For the text-containing cell, return its midpoint in [X, Y] coordinate format. 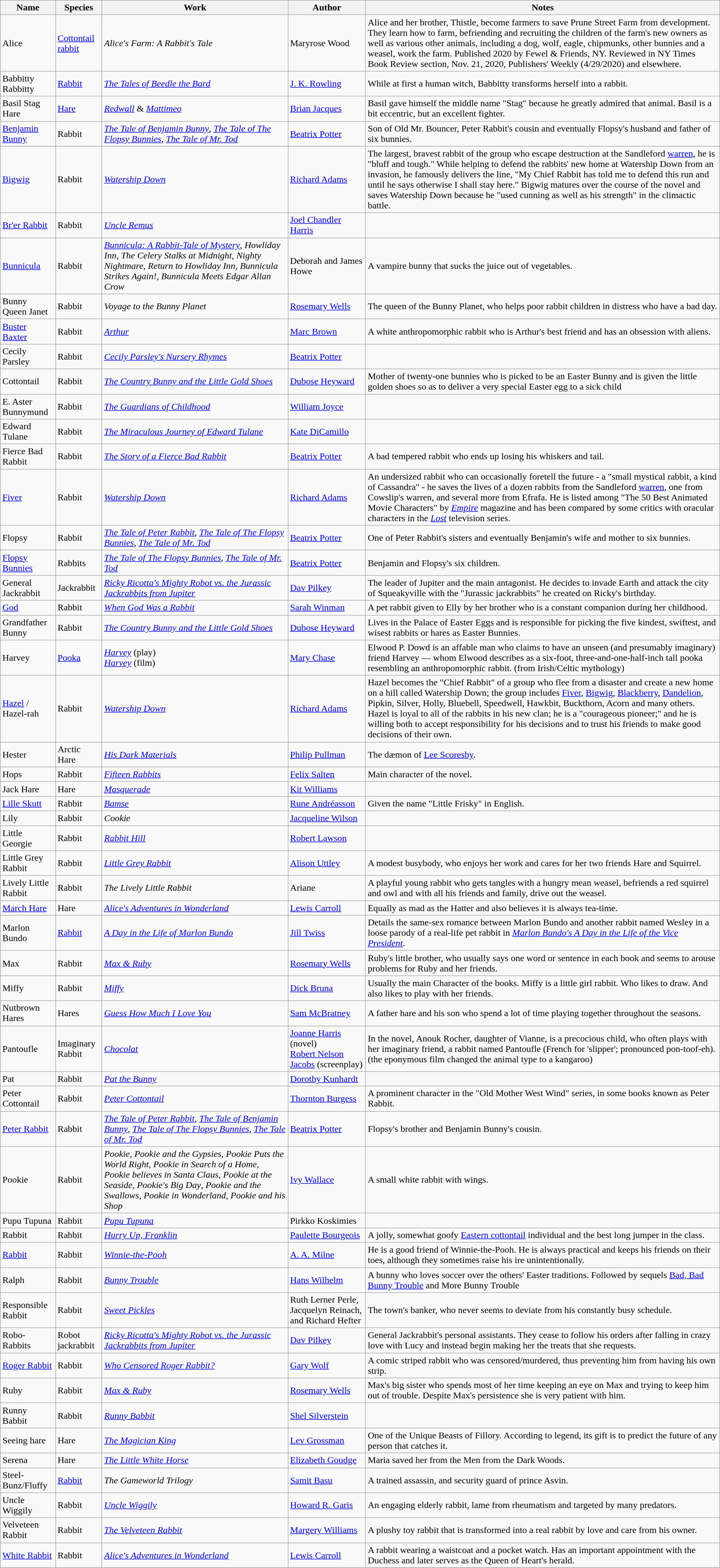
Paulette Bourgeois [327, 1235]
The Gameworld Trilogy [195, 1480]
When God Was a Rabbit [195, 608]
E. Aster Bunnymund [28, 406]
His Dark Materials [195, 755]
J. K. Rowling [327, 84]
Alice's Farm: A Rabbit's Tale [195, 43]
A prominent character in the "Old Mother West Wind" series, in some books known as Peter Rabbit. [543, 1098]
Maryrose Wood [327, 43]
Hares [78, 1013]
Howard R. Garis [327, 1505]
Philip Pullman [327, 755]
Uncle Remus [195, 225]
Flopsy Bunnies [28, 563]
Hans Wilhelm [327, 1280]
A bad tempered rabbit who ends up losing his whiskers and tail. [543, 457]
Son of Old Mr. Bouncer, Peter Rabbit's cousin and eventually Flopsy's husband and father of six bunnies. [543, 134]
Pooka [78, 658]
Hops [28, 774]
Arctic Hare [78, 755]
Arthur [195, 332]
Guess How Much I Love You [195, 1013]
Sarah Winman [327, 608]
Pat the Bunny [195, 1079]
The Magician King [195, 1441]
Bunny Trouble [195, 1280]
Hester [28, 755]
Lev Grossman [327, 1441]
Ruby [28, 1391]
The queen of the Bunny Planet, who helps poor rabbit children in distress who have a bad day. [543, 306]
A vampire bunny that sucks the juice out of vegetables. [543, 266]
Cecily Parsley's Nursery Rhymes [195, 356]
The Velveteen Rabbit [195, 1530]
Velveteen Rabbit [28, 1530]
Felix Salten [327, 774]
Cookie [195, 818]
Pirkko Koskimies [327, 1220]
Chocolat [195, 1048]
Pantoufle [28, 1048]
Samit Basu [327, 1480]
A Day in the Life of Marlon Bundo [195, 933]
Marlon Bundo [28, 933]
Masquerade [195, 789]
A father hare and his son who spend a lot of time playing together throughout the seasons. [543, 1013]
Pat [28, 1079]
Alison Uttley [327, 863]
Lively Little Rabbit [28, 888]
An engaging elderly rabbit, lame from rheumatism and targeted by many predators. [543, 1505]
One of the Unique Beasts of Fillory. According to legend, its gift is to predict the future of any person that catches it. [543, 1441]
The Tales of Beedle the Bard [195, 84]
Robo-Rabbits [28, 1341]
Ralph [28, 1280]
The Tale of Benjamin Bunny, The Tale of The Flopsy Bunnies, The Tale of Mr. Tod [195, 134]
A bunny who loves soccer over the others' Easter traditions. Followed by sequels Bad, Bad Bunny Trouble and More Bunny Trouble [543, 1280]
Jackrabbit [78, 588]
A pet rabbit given to Elly by her brother who is a constant companion during her childhood. [543, 608]
Lille Skutt [28, 803]
Ruth Lerner Perle, Jacquelyn Reinach, and Richard Hefter [327, 1310]
The Story of a Fierce Bad Rabbit [195, 457]
Hazel / Hazel-rah [28, 708]
Ivy Wallace [327, 1180]
Benjamin and Flopsy's six children. [543, 563]
Rune Andréasson [327, 803]
Thornton Burgess [327, 1098]
Basil Stag Hare [28, 108]
Margery Williams [327, 1530]
Voyage to the Bunny Planet [195, 306]
Fifteen Rabbits [195, 774]
Kit Williams [327, 789]
Bigwig [28, 179]
The Tale of Peter Rabbit, The Tale of Benjamin Bunny, The Tale of The Flopsy Bunnies, The Tale of Mr. Tod [195, 1129]
Seeing hare [28, 1441]
Bunnicula [28, 266]
The Tale of The Flopsy Bunnies, The Tale of Mr. Tod [195, 563]
Species [78, 8]
The Guardians of Childhood [195, 406]
Bunny Queen Janet [28, 306]
The town's banker, who never seems to deviate from his constantly busy schedule. [543, 1310]
Ruby's little brother, who usually says one word or sentence in each book and seems to arouse problems for Ruby and her friends. [543, 963]
Lily [28, 818]
Mary Chase [327, 658]
Harvey [28, 658]
Jacqueline Wilson [327, 818]
The Miraculous Journey of Edward Tulane [195, 432]
Cottontail [28, 382]
Lives in the Palace of Easter Eggs and is responsible for picking the five kindest, swiftest, and wisest rabbits or hares as Easter Bunnies. [543, 628]
The Little White Horse [195, 1460]
Pookie [28, 1180]
Br'er Rabbit [28, 225]
Bamse [195, 803]
William Joyce [327, 406]
Cecily Parsley [28, 356]
Brian Jacques [327, 108]
Given the name "Little Frisky" in English. [543, 803]
Harvey (play)Harvey (film) [195, 658]
Grandfather Bunny [28, 628]
Sweet Pickles [195, 1310]
The Lively Little Rabbit [195, 888]
Babbitty Rabbitty [28, 84]
Imaginary Rabbit [78, 1048]
Sam McBratney [327, 1013]
Edward Tulane [28, 432]
A comic striped rabbit who was censored/murdered, thus preventing him from having his own strip. [543, 1365]
Little Georgie [28, 838]
White Rabbit [28, 1555]
Steel-Bunz/Fluffy [28, 1480]
Gary Wolf [327, 1365]
Ariane [327, 888]
Robot jackrabbit [78, 1341]
The Tale of Peter Rabbit, The Tale of The Flopsy Bunnies, The Tale of Mr. Tod [195, 538]
A. A. Milne [327, 1255]
Kate DiCamillo [327, 432]
Who Censored Roger Rabbit? [195, 1365]
Basil gave himself the middle name "Stag" because he greatly admired that animal. Basil is a bit eccentric, but an excellent fighter. [543, 108]
Peter Rabbit [28, 1129]
Author [327, 8]
Joanne Harris (novel)Robert Nelson Jacobs (screenplay) [327, 1048]
Serena [28, 1460]
Dick Bruna [327, 988]
Nutbrown Hares [28, 1013]
Main character of the novel. [543, 774]
Max [28, 963]
Name [28, 8]
A small white rabbit with wings. [543, 1180]
Buster Baxter [28, 332]
Cottontail rabbit [78, 43]
Flopsy [28, 538]
A white anthropomorphic rabbit who is Arthur's best friend and has an obsession with aliens. [543, 332]
A jolly, somewhat goofy Eastern cottontail individual and the best long jumper in the class. [543, 1235]
General Jackrabbit [28, 588]
Usually the main Character of the books. Miffy is a little girl rabbit. Who likes to draw. And also likes to play with her friends. [543, 988]
Flopsy's brother and Benjamin Bunny's cousin. [543, 1129]
Roger Rabbit [28, 1365]
Elizabeth Goudge [327, 1460]
March Hare [28, 908]
God [28, 608]
Benjamin Bunny [28, 134]
A plushy toy rabbit that is transformed into a real rabbit by love and care from his owner. [543, 1530]
Redwall & Mattimeo [195, 108]
Rabbit Hill [195, 838]
Work [195, 8]
Hurry Up, Franklin [195, 1235]
Shel Silverstein [327, 1415]
Notes [543, 8]
Fierce Bad Rabbit [28, 457]
Robert Lawson [327, 838]
Deborah and James Howe [327, 266]
Equally as mad as the Hatter and also believes it is always tea-time. [543, 908]
Joel Chandler Harris [327, 225]
Jill Twiss [327, 933]
Fiver [28, 497]
A trained assassin, and security guard of prince Asvin. [543, 1480]
Marc Brown [327, 332]
Winnie-the-Pooh [195, 1255]
Responsible Rabbit [28, 1310]
A rabbit wearing a waistcoat and a pocket watch. Has an important appointment with the Duchess and later serves as the Queen of Heart's herald. [543, 1555]
While at first a human witch, Babbitty transforms herself into a rabbit. [543, 84]
The dæmon of Lee Scoresby. [543, 755]
Dorothy Kunhardt [327, 1079]
One of Peter Rabbit's sisters and eventually Benjamin's wife and mother to six bunnies. [543, 538]
Alice [28, 43]
Maria saved her from the Men from the Dark Woods. [543, 1460]
A modest busybody, who enjoys her work and cares for her two friends Hare and Squirrel. [543, 863]
Rabbits [78, 563]
Jack Hare [28, 789]
